Scan for the cell matching the given text and deliver its [x, y] coordinate at center. 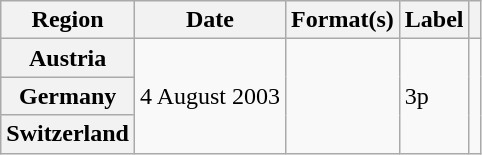
Label [434, 20]
4 August 2003 [210, 96]
Austria [68, 58]
Region [68, 20]
Date [210, 20]
3p [434, 96]
Switzerland [68, 134]
Format(s) [343, 20]
Germany [68, 96]
